Output the [x, y] coordinate of the center of the cell containing the given text.  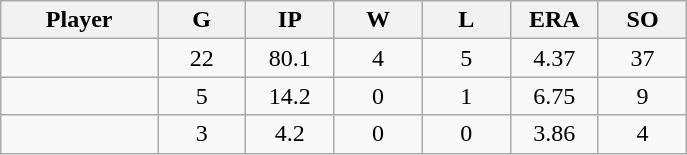
37 [642, 58]
G [202, 20]
3.86 [554, 134]
1 [466, 96]
3 [202, 134]
6.75 [554, 96]
W [378, 20]
4.2 [290, 134]
22 [202, 58]
14.2 [290, 96]
80.1 [290, 58]
9 [642, 96]
L [466, 20]
4.37 [554, 58]
SO [642, 20]
Player [80, 20]
IP [290, 20]
ERA [554, 20]
